Find where the given text appears and provide that cell's center as [X, Y] coordinate. 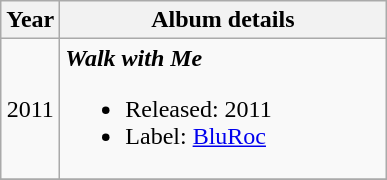
2011 [30, 109]
Year [30, 20]
Album details [223, 20]
Walk with MeReleased: 2011Label: BluRoc [223, 109]
